From the cell containing the given text, extract its center point as [x, y] coordinate. 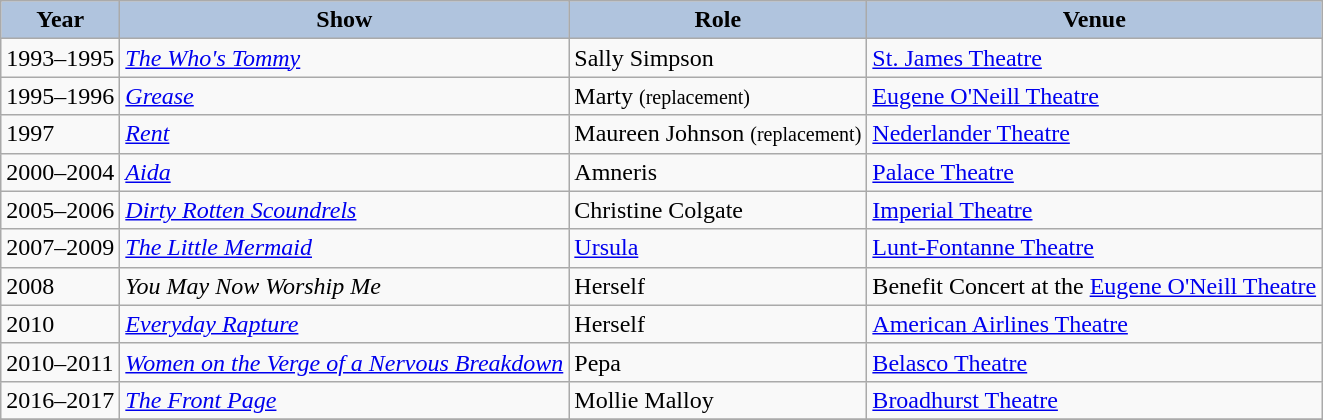
Pepa [718, 362]
American Airlines Theatre [1094, 324]
Show [344, 20]
The Front Page [344, 400]
Sally Simpson [718, 58]
2005–2006 [60, 210]
2008 [60, 286]
1995–1996 [60, 96]
Belasco Theatre [1094, 362]
1997 [60, 134]
Rent [344, 134]
Broadhurst Theatre [1094, 400]
Nederlander Theatre [1094, 134]
2010 [60, 324]
Role [718, 20]
Mollie Malloy [718, 400]
Venue [1094, 20]
Christine Colgate [718, 210]
Women on the Verge of a Nervous Breakdown [344, 362]
The Who's Tommy [344, 58]
2007–2009 [60, 248]
Marty (replacement) [718, 96]
Dirty Rotten Scoundrels [344, 210]
Year [60, 20]
2016–2017 [60, 400]
Amneris [718, 172]
Aida [344, 172]
Palace Theatre [1094, 172]
Imperial Theatre [1094, 210]
1993–1995 [60, 58]
Eugene O'Neill Theatre [1094, 96]
2000–2004 [60, 172]
Maureen Johnson (replacement) [718, 134]
The Little Mermaid [344, 248]
Grease [344, 96]
You May Now Worship Me [344, 286]
Ursula [718, 248]
Benefit Concert at the Eugene O'Neill Theatre [1094, 286]
2010–2011 [60, 362]
Lunt-Fontanne Theatre [1094, 248]
Everyday Rapture [344, 324]
St. James Theatre [1094, 58]
